Pinpoint the cell where the given text exists, returning its [x, y] midpoint coordinate. 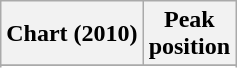
Chart (2010) [72, 34]
Peakposition [189, 34]
